Identify which cell holds the provided text, then report its [x, y] central coordinate. 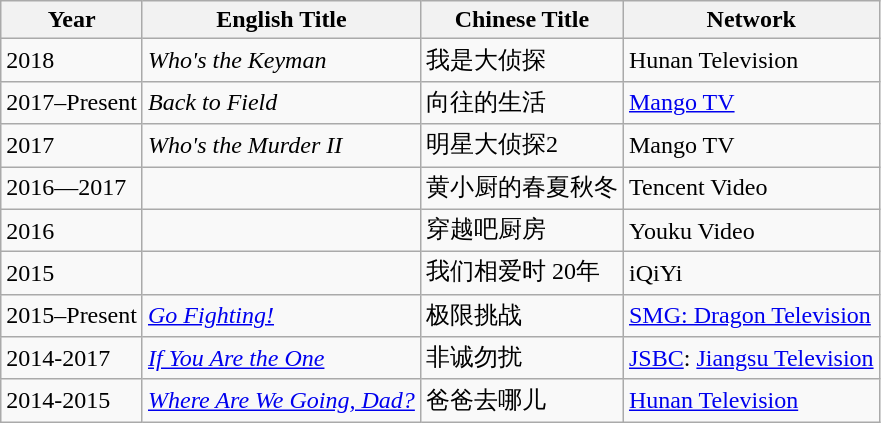
向往的生活 [522, 102]
English Title [281, 20]
穿越吧厨房 [522, 230]
Back to Field [281, 102]
Where Are We Going, Dad? [281, 400]
非诚勿扰 [522, 358]
Youku Video [751, 230]
黄小厨的春夏秋冬 [522, 188]
Go Fighting! [281, 316]
2016—2017 [72, 188]
2017–Present [72, 102]
2015–Present [72, 316]
明星大侦探2 [522, 146]
我是大侦探 [522, 60]
2017 [72, 146]
Who's the Murder II [281, 146]
2016 [72, 230]
2018 [72, 60]
2015 [72, 274]
Who's the Keyman [281, 60]
Chinese Title [522, 20]
我们相爱时 20年 [522, 274]
JSBC: Jiangsu Television [751, 358]
极限挑战 [522, 316]
If You Are the One [281, 358]
Year [72, 20]
SMG: Dragon Television [751, 316]
Tencent Video [751, 188]
Network [751, 20]
iQiYi [751, 274]
爸爸去哪儿 [522, 400]
2014-2015 [72, 400]
2014-2017 [72, 358]
